From the cell containing the given text, extract its center point as (X, Y) coordinate. 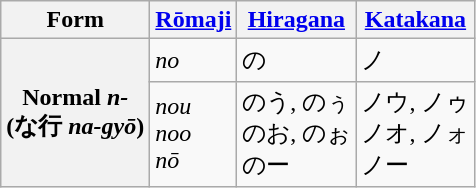
ノ (416, 60)
ノウ, ノゥノオ, ノォノー (416, 134)
Katakana (416, 20)
no (194, 60)
nounoonō (194, 134)
の (296, 60)
Form (76, 20)
Normal n-(な行 na-gyō) (76, 113)
Hiragana (296, 20)
のう, のぅのお, のぉのー (296, 134)
Rōmaji (194, 20)
